Search for the cell housing the specified text and yield its [X, Y] center coordinate. 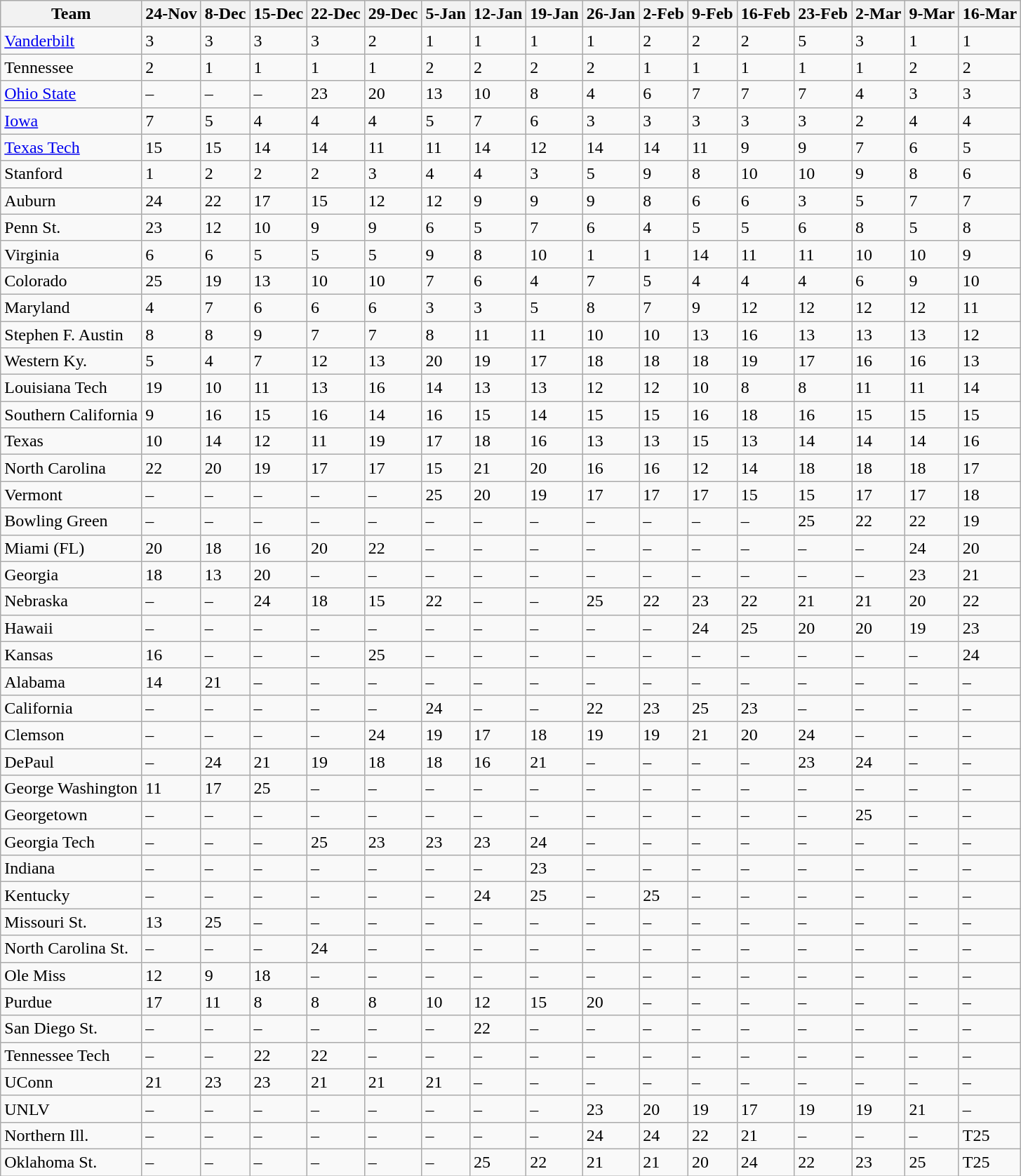
Purdue [72, 1002]
9-Mar [932, 14]
Stephen F. Austin [72, 335]
Virginia [72, 254]
5-Jan [446, 14]
16-Mar [989, 14]
Kansas [72, 655]
22-Dec [336, 14]
Oklahoma St. [72, 1162]
Missouri St. [72, 922]
Louisiana Tech [72, 388]
Bowling Green [72, 521]
12-Jan [498, 14]
Tennessee [72, 67]
DePaul [72, 761]
24-Nov [171, 14]
15-Dec [279, 14]
Tennessee Tech [72, 1055]
26-Jan [610, 14]
Ole Miss [72, 975]
Indiana [72, 869]
Georgia [72, 575]
North Carolina [72, 468]
29-Dec [393, 14]
North Carolina St. [72, 949]
Penn St. [72, 227]
2-Feb [664, 14]
16-Feb [766, 14]
Southern California [72, 415]
Iowa [72, 121]
Georgetown [72, 815]
19-Jan [554, 14]
Texas Tech [72, 147]
Texas [72, 441]
Northern Ill. [72, 1135]
Vanderbilt [72, 41]
Kentucky [72, 895]
Western Ky. [72, 361]
Maryland [72, 307]
Nebraska [72, 601]
Hawaii [72, 628]
8-Dec [225, 14]
Georgia Tech [72, 842]
Stanford [72, 174]
Vermont [72, 495]
Team [72, 14]
Auburn [72, 201]
UConn [72, 1082]
Colorado [72, 281]
2-Mar [879, 14]
Ohio State [72, 94]
California [72, 708]
Clemson [72, 735]
9-Feb [712, 14]
San Diego St. [72, 1029]
UNLV [72, 1109]
George Washington [72, 789]
23-Feb [823, 14]
Miami (FL) [72, 548]
Alabama [72, 681]
